Locate the cell with the specified text and output its (x, y) center coordinate. 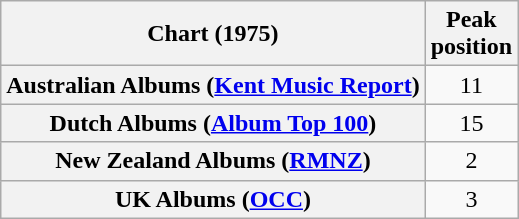
Australian Albums (Kent Music Report) (213, 85)
UK Albums (OCC) (213, 199)
New Zealand Albums (RMNZ) (213, 161)
Dutch Albums (Album Top 100) (213, 123)
3 (471, 199)
11 (471, 85)
Chart (1975) (213, 34)
Peak position (471, 34)
2 (471, 161)
15 (471, 123)
